Output the (x, y) coordinate of the center of the cell containing the given text.  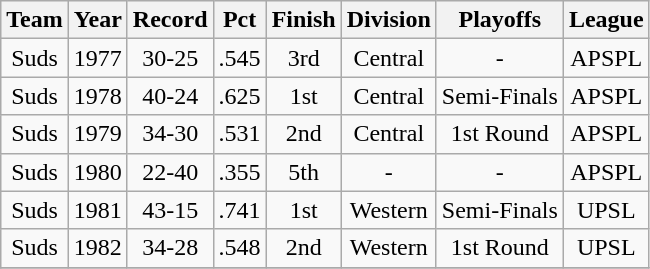
.741 (240, 210)
Playoffs (500, 20)
1977 (98, 58)
1980 (98, 172)
30-25 (170, 58)
40-24 (170, 96)
Pct (240, 20)
43-15 (170, 210)
Record (170, 20)
.355 (240, 172)
34-30 (170, 134)
1982 (98, 248)
.625 (240, 96)
34-28 (170, 248)
22-40 (170, 172)
Division (388, 20)
Finish (304, 20)
1978 (98, 96)
Year (98, 20)
.545 (240, 58)
5th (304, 172)
.531 (240, 134)
League (606, 20)
Team (35, 20)
3rd (304, 58)
1981 (98, 210)
.548 (240, 248)
1979 (98, 134)
